Determine the [X, Y] coordinate at the center of the cell enclosing the given text.  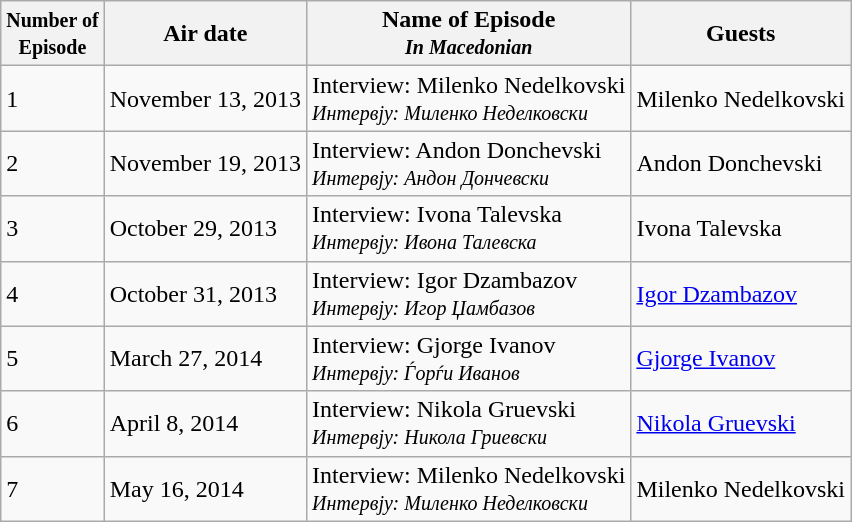
Interview: Andon Donchevski Интервју: Андон Дончевски [469, 164]
October 31, 2013 [205, 294]
Guests [741, 34]
2 [52, 164]
Ivona Talevska [741, 228]
Igor Dzambazov [741, 294]
November 19, 2013 [205, 164]
October 29, 2013 [205, 228]
May 16, 2014 [205, 488]
6 [52, 424]
Gjorge Ivanov [741, 358]
5 [52, 358]
Air date [205, 34]
3 [52, 228]
November 13, 2013 [205, 98]
Andon Donchevski [741, 164]
Interview: Ivona Talevska Интервју: Ивона Талевска [469, 228]
Number of Episode [52, 34]
4 [52, 294]
Nikola Gruevski [741, 424]
1 [52, 98]
Interview: Nikola Gruevski Интервју: Никола Гриевски [469, 424]
March 27, 2014 [205, 358]
April 8, 2014 [205, 424]
Name of Episode In Macedonian [469, 34]
7 [52, 488]
Interview: Igor Dzambazov Интервју: Игор Џамбазов [469, 294]
Interview: Gjorge Ivanov Интервју: Ѓорѓи Иванов [469, 358]
